Identify which cell holds the provided text, then report its (x, y) central coordinate. 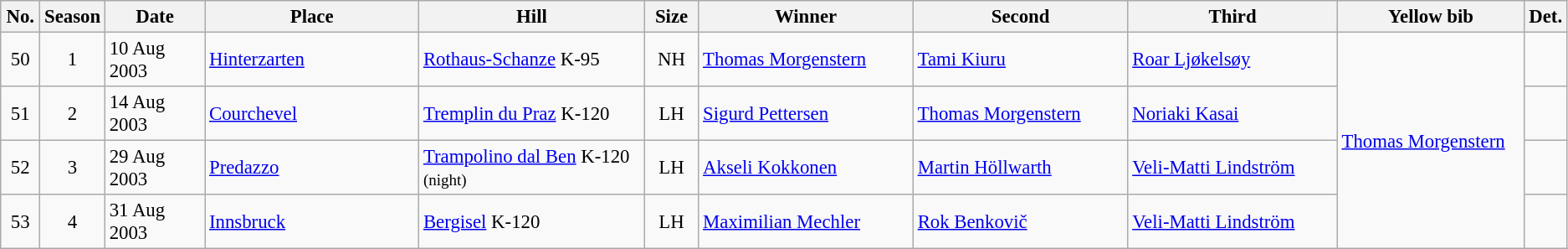
Innsbruck (312, 221)
29 Aug 2003 (154, 168)
Second (1021, 17)
Courchevel (312, 114)
52 (20, 168)
31 Aug 2003 (154, 221)
14 Aug 2003 (154, 114)
50 (20, 60)
Martin Höllwarth (1021, 168)
No. (20, 17)
Det. (1546, 17)
Rothaus-Schanze K-95 (532, 60)
Sigurd Pettersen (807, 114)
2 (73, 114)
Tremplin du Praz K-120 (532, 114)
Date (154, 17)
Place (312, 17)
1 (73, 60)
4 (73, 221)
51 (20, 114)
NH (671, 60)
Noriaki Kasai (1232, 114)
Hinterzarten (312, 60)
10 Aug 2003 (154, 60)
Hill (532, 17)
Bergisel K-120 (532, 221)
Roar Ljøkelsøy (1232, 60)
Yellow bib (1431, 17)
Tami Kiuru (1021, 60)
Winner (807, 17)
Rok Benkovič (1021, 221)
Size (671, 17)
Trampolino dal Ben K-120 (night) (532, 168)
53 (20, 221)
Maximilian Mechler (807, 221)
Third (1232, 17)
3 (73, 168)
Predazzo (312, 168)
Akseli Kokkonen (807, 168)
Season (73, 17)
